Capture the cell that displays the provided text and extract its [x, y] central coordinate. 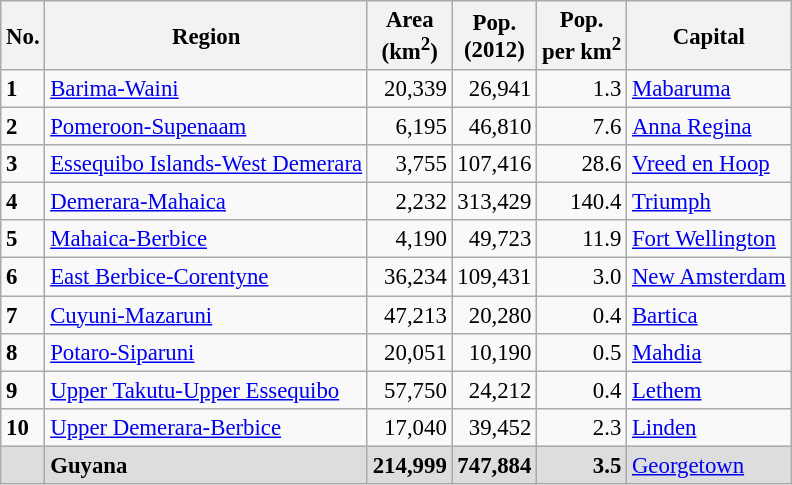
Essequibo Islands-West Demerara [206, 164]
Pomeroon-Supenaam [206, 127]
20,280 [494, 315]
313,429 [494, 202]
3.5 [582, 465]
7 [23, 315]
39,452 [494, 427]
Mahdia [709, 352]
Upper Takutu-Upper Essequibo [206, 390]
Upper Demerara-Berbice [206, 427]
2,232 [410, 202]
Guyana [206, 465]
49,723 [494, 239]
109,431 [494, 277]
1 [23, 89]
20,051 [410, 352]
2.3 [582, 427]
11.9 [582, 239]
7.6 [582, 127]
107,416 [494, 164]
0.5 [582, 352]
26,941 [494, 89]
Bartica [709, 315]
140.4 [582, 202]
Fort Wellington [709, 239]
Linden [709, 427]
747,884 [494, 465]
Potaro-Siparuni [206, 352]
4 [23, 202]
20,339 [410, 89]
Barima-Waini [206, 89]
1.3 [582, 89]
Pop.(2012) [494, 36]
Mahaica-Berbice [206, 239]
Cuyuni-Mazaruni [206, 315]
Vreed en Hoop [709, 164]
10,190 [494, 352]
24,212 [494, 390]
4,190 [410, 239]
6,195 [410, 127]
Pop.per km2 [582, 36]
3 [23, 164]
New Amsterdam [709, 277]
46,810 [494, 127]
214,999 [410, 465]
Triumph [709, 202]
East Berbice-Corentyne [206, 277]
Mabaruma [709, 89]
28.6 [582, 164]
2 [23, 127]
17,040 [410, 427]
3,755 [410, 164]
9 [23, 390]
57,750 [410, 390]
Demerara-Mahaica [206, 202]
Georgetown [709, 465]
No. [23, 36]
10 [23, 427]
6 [23, 277]
Anna Regina [709, 127]
Capital [709, 36]
8 [23, 352]
47,213 [410, 315]
5 [23, 239]
Area(km2) [410, 36]
3.0 [582, 277]
Region [206, 36]
Lethem [709, 390]
36,234 [410, 277]
